Return [X, Y] of the center of cell containing provided text 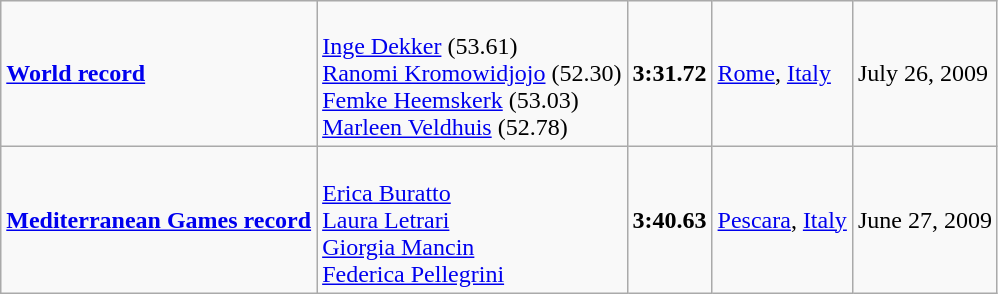
Inge Dekker (53.61)Ranomi Kromowidjojo (52.30)Femke Heemskerk (53.03)Marleen Veldhuis (52.78) [472, 74]
3:31.72 [670, 74]
June 27, 2009 [924, 220]
World record [159, 74]
July 26, 2009 [924, 74]
Rome, Italy [782, 74]
Mediterranean Games record [159, 220]
Erica BurattoLaura LetrariGiorgia MancinFederica Pellegrini [472, 220]
Pescara, Italy [782, 220]
3:40.63 [670, 220]
